Detect which cell encompasses the target text, then output its [x, y] center coordinate. 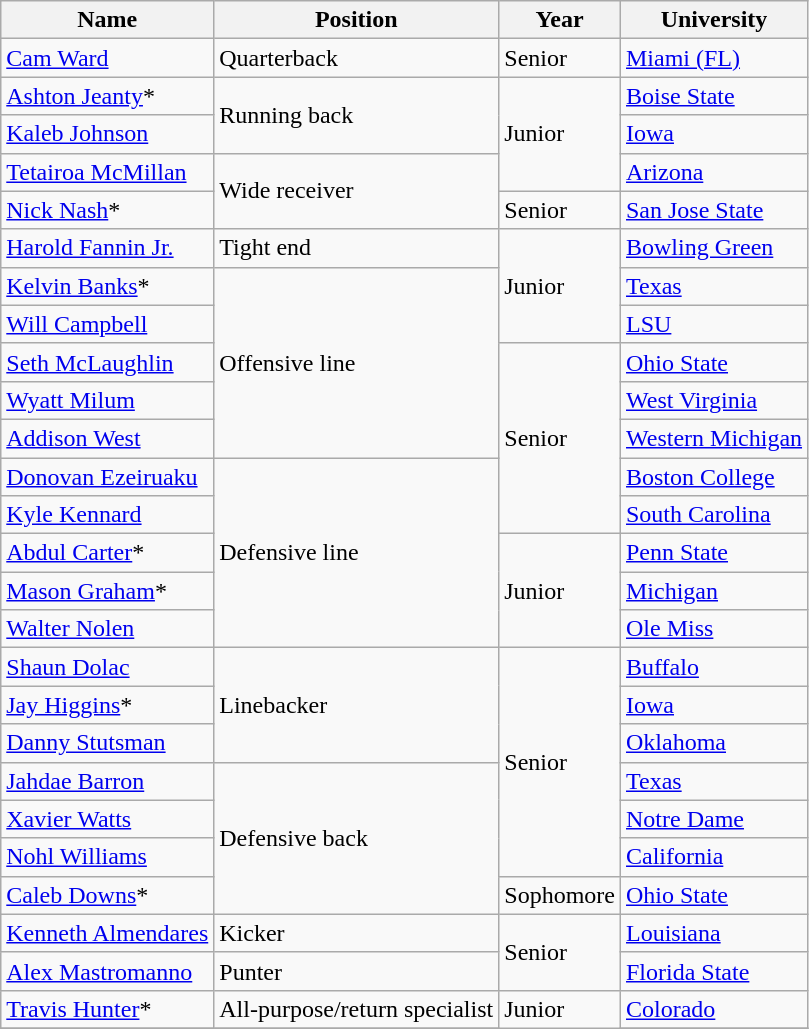
Kaleb Johnson [108, 134]
Year [560, 20]
Position [356, 20]
Tight end [356, 248]
Name [108, 20]
Will Campbell [108, 324]
Wyatt Milum [108, 400]
Kelvin Banks* [108, 286]
Miami (FL) [714, 58]
Mason Graham* [108, 591]
Alex Mastromanno [108, 971]
Sophomore [560, 895]
Arizona [714, 172]
Caleb Downs* [108, 895]
Offensive line [356, 362]
South Carolina [714, 515]
Harold Fannin Jr. [108, 248]
Kenneth Almendares [108, 933]
Louisiana [714, 933]
Ole Miss [714, 629]
West Virginia [714, 400]
Xavier Watts [108, 819]
Running back [356, 115]
Cam Ward [108, 58]
Boston College [714, 477]
Oklahoma [714, 743]
Seth McLaughlin [108, 362]
Donovan Ezeiruaku [108, 477]
Travis Hunter* [108, 1009]
Linebacker [356, 705]
Wide receiver [356, 191]
Kicker [356, 933]
Quarterback [356, 58]
Defensive back [356, 838]
Jay Higgins* [108, 705]
Boise State [714, 96]
Ashton Jeanty* [108, 96]
California [714, 857]
Nick Nash* [108, 210]
Colorado [714, 1009]
Florida State [714, 971]
Tetairoa McMillan [108, 172]
Western Michigan [714, 438]
Michigan [714, 591]
Shaun Dolac [108, 667]
Walter Nolen [108, 629]
Abdul Carter* [108, 553]
Notre Dame [714, 819]
Defensive line [356, 553]
Buffalo [714, 667]
Punter [356, 971]
Nohl Williams [108, 857]
Danny Stutsman [108, 743]
Penn State [714, 553]
Jahdae Barron [108, 781]
University [714, 20]
LSU [714, 324]
All-purpose/return specialist [356, 1009]
Kyle Kennard [108, 515]
Addison West [108, 438]
San Jose State [714, 210]
Bowling Green [714, 248]
